Search for the cell housing the specified text and yield its [X, Y] center coordinate. 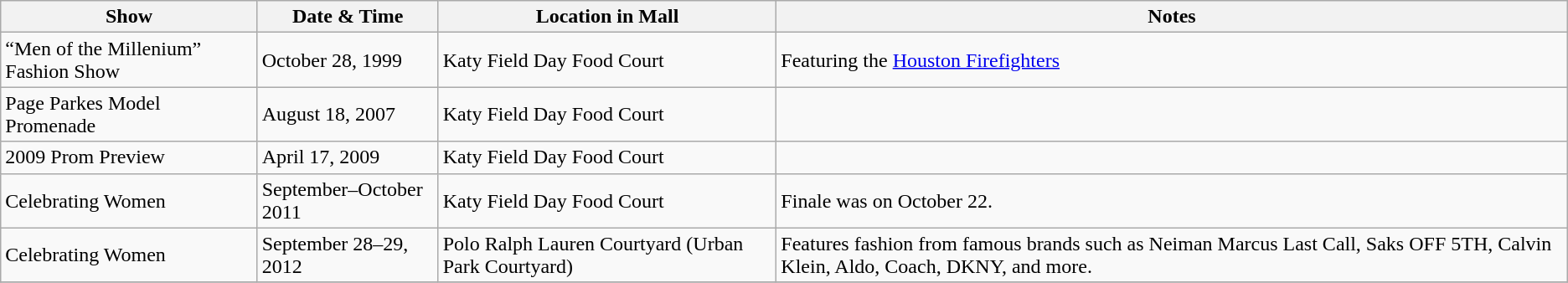
April 17, 2009 [348, 157]
September 28–29, 2012 [348, 255]
Polo Ralph Lauren Courtyard (Urban Park Courtyard) [607, 255]
Featuring the Houston Firefighters [1172, 60]
2009 Prom Preview [129, 157]
September–October 2011 [348, 201]
Notes [1172, 17]
Page Parkes Model Promenade [129, 114]
Finale was on October 22. [1172, 201]
August 18, 2007 [348, 114]
Location in Mall [607, 17]
Date & Time [348, 17]
“Men of the Millenium” Fashion Show [129, 60]
Features fashion from famous brands such as Neiman Marcus Last Call, Saks OFF 5TH, Calvin Klein, Aldo, Coach, DKNY, and more. [1172, 255]
Show [129, 17]
October 28, 1999 [348, 60]
